Detect which cell encompasses the target text, then output its (X, Y) center coordinate. 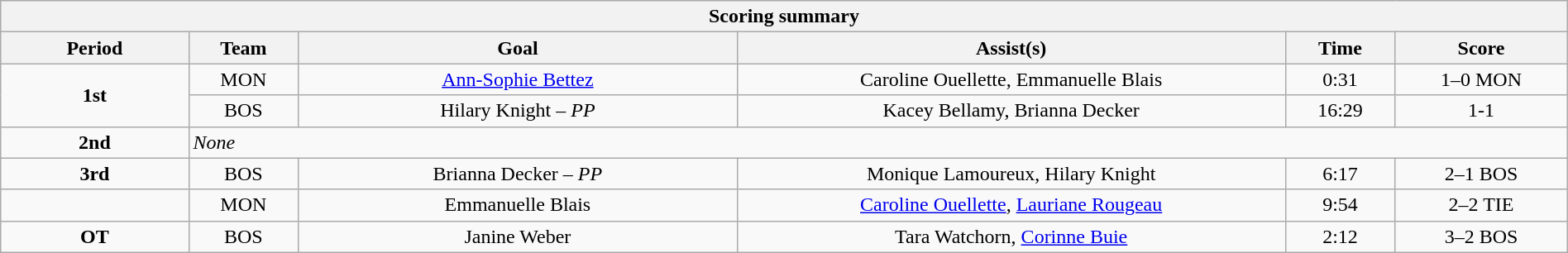
16:29 (1340, 111)
2–1 BOS (1481, 174)
1-1 (1481, 111)
Goal (518, 48)
Tara Watchorn, Corinne Buie (1011, 236)
3–2 BOS (1481, 236)
2–2 TIE (1481, 205)
9:54 (1340, 205)
Score (1481, 48)
Ann-Sophie Bettez (518, 79)
Time (1340, 48)
0:31 (1340, 79)
Kacey Bellamy, Brianna Decker (1011, 111)
Monique Lamoureux, Hilary Knight (1011, 174)
Caroline Ouellette, Emmanuelle Blais (1011, 79)
Brianna Decker – PP (518, 174)
None (878, 142)
1–0 MON (1481, 79)
2:12 (1340, 236)
1st (94, 95)
OT (94, 236)
3rd (94, 174)
Assist(s) (1011, 48)
6:17 (1340, 174)
Period (94, 48)
2nd (94, 142)
Hilary Knight – PP (518, 111)
Caroline Ouellette, Lauriane Rougeau (1011, 205)
Team (243, 48)
Janine Weber (518, 236)
Scoring summary (784, 17)
Emmanuelle Blais (518, 205)
